Return (X, Y) of the center of cell containing provided text 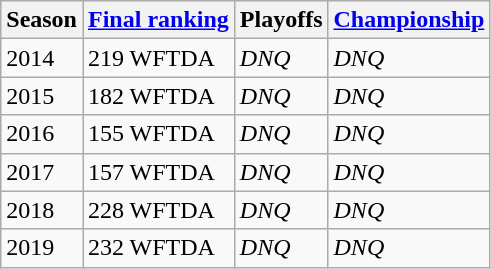
228 WFTDA (158, 210)
2019 (42, 248)
155 WFTDA (158, 134)
Playoffs (281, 20)
232 WFTDA (158, 248)
2016 (42, 134)
2018 (42, 210)
157 WFTDA (158, 172)
2014 (42, 58)
Final ranking (158, 20)
2015 (42, 96)
2017 (42, 172)
Championship (409, 20)
Season (42, 20)
219 WFTDA (158, 58)
182 WFTDA (158, 96)
